Pinpoint the cell where the given text exists, returning its [x, y] midpoint coordinate. 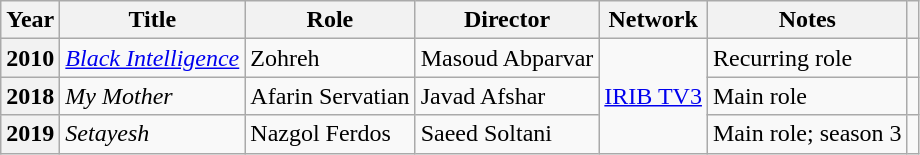
IRIB TV3 [654, 96]
Recurring role [807, 58]
Afarin Servatian [330, 96]
Role [330, 20]
Year [30, 20]
Main role [807, 96]
Notes [807, 20]
2018 [30, 96]
Javad Afshar [507, 96]
Network [654, 20]
Masoud Abparvar [507, 58]
2019 [30, 134]
Main role; season 3 [807, 134]
Setayesh [152, 134]
Director [507, 20]
Zohreh [330, 58]
My Mother [152, 96]
Saeed Soltani [507, 134]
2010 [30, 58]
Black Intelligence [152, 58]
Title [152, 20]
Nazgol Ferdos [330, 134]
